Extract the [x, y] coordinate from the center of the cell holding the provided text.  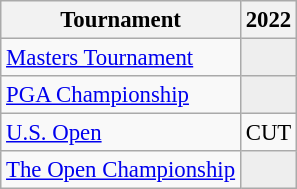
Tournament [121, 20]
2022 [268, 20]
U.S. Open [121, 133]
Masters Tournament [121, 58]
PGA Championship [121, 95]
CUT [268, 133]
The Open Championship [121, 170]
